Output the [x, y] coordinate of the center of the cell containing the given text.  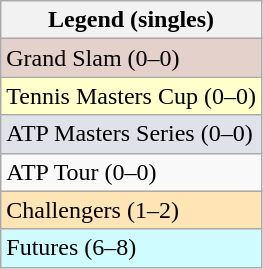
Challengers (1–2) [132, 210]
Legend (singles) [132, 20]
ATP Masters Series (0–0) [132, 134]
ATP Tour (0–0) [132, 172]
Grand Slam (0–0) [132, 58]
Futures (6–8) [132, 248]
Tennis Masters Cup (0–0) [132, 96]
